Determine the (X, Y) coordinate at the center of the cell enclosing the given text.  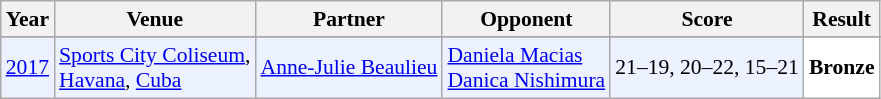
Anne-Julie Beaulieu (348, 68)
Year (28, 19)
Opponent (526, 19)
Daniela Macias Danica Nishimura (526, 68)
Sports City Coliseum,Havana, Cuba (154, 68)
Partner (348, 19)
Venue (154, 19)
Bronze (842, 68)
21–19, 20–22, 15–21 (707, 68)
2017 (28, 68)
Result (842, 19)
Score (707, 19)
